Search for the cell housing the specified text and yield its (X, Y) center coordinate. 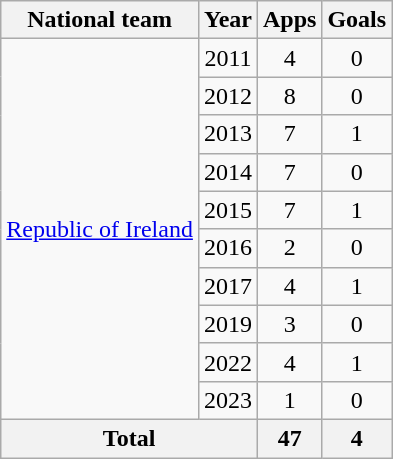
3 (289, 324)
2017 (228, 286)
47 (289, 438)
2022 (228, 362)
Apps (289, 20)
2 (289, 248)
2013 (228, 134)
8 (289, 96)
2023 (228, 400)
2015 (228, 210)
Republic of Ireland (100, 230)
Year (228, 20)
2019 (228, 324)
Goals (357, 20)
2012 (228, 96)
National team (100, 20)
Total (130, 438)
2016 (228, 248)
2014 (228, 172)
2011 (228, 58)
